Provide the [x, y] coordinate of the cell's center where the given text is located.  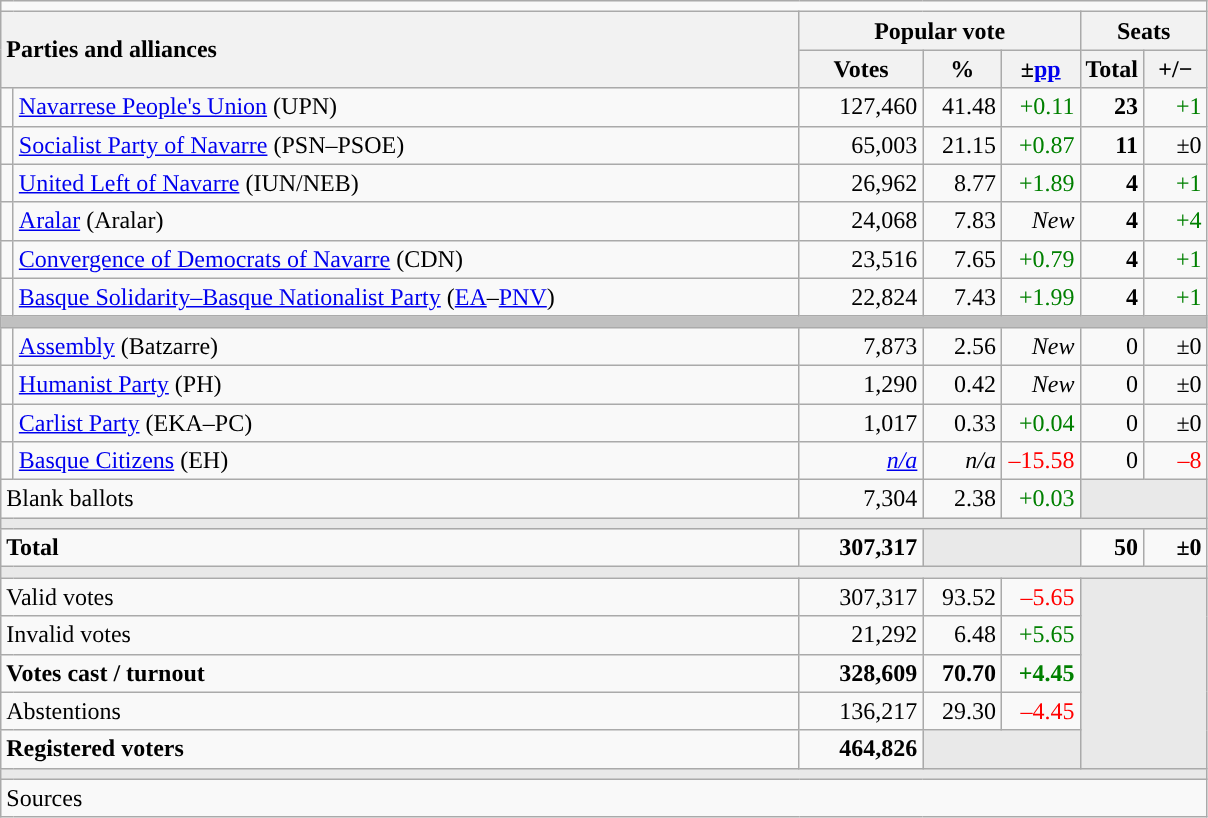
Aralar (Aralar) [406, 221]
29.30 [962, 711]
7.43 [962, 297]
22,824 [861, 297]
–15.58 [1040, 461]
Valid votes [400, 597]
Assembly (Batzarre) [406, 346]
+4.45 [1040, 673]
Basque Solidarity–Basque Nationalist Party (EA–PNV) [406, 297]
Socialist Party of Navarre (PSN–PSOE) [406, 145]
+0.79 [1040, 259]
93.52 [962, 597]
Popular vote [940, 31]
Humanist Party (PH) [406, 384]
+0.87 [1040, 145]
±pp [1040, 69]
+1.99 [1040, 297]
Votes [861, 69]
0.42 [962, 384]
70.70 [962, 673]
7,873 [861, 346]
–8 [1176, 461]
Abstentions [400, 711]
+0.03 [1040, 499]
41.48 [962, 107]
% [962, 69]
328,609 [861, 673]
Registered voters [400, 749]
24,068 [861, 221]
0.33 [962, 423]
+1.89 [1040, 183]
464,826 [861, 749]
136,217 [861, 711]
2.38 [962, 499]
23,516 [861, 259]
+4 [1176, 221]
Seats [1144, 31]
Sources [604, 798]
65,003 [861, 145]
127,460 [861, 107]
–5.65 [1040, 597]
+5.65 [1040, 635]
Carlist Party (EKA–PC) [406, 423]
6.48 [962, 635]
2.56 [962, 346]
+0.11 [1040, 107]
1,017 [861, 423]
21.15 [962, 145]
Invalid votes [400, 635]
26,962 [861, 183]
Convergence of Democrats of Navarre (CDN) [406, 259]
50 [1112, 548]
Navarrese People's Union (UPN) [406, 107]
11 [1112, 145]
+/− [1176, 69]
7,304 [861, 499]
Blank ballots [400, 499]
Votes cast / turnout [400, 673]
7.83 [962, 221]
7.65 [962, 259]
United Left of Navarre (IUN/NEB) [406, 183]
1,290 [861, 384]
23 [1112, 107]
+0.04 [1040, 423]
–4.45 [1040, 711]
Parties and alliances [400, 50]
8.77 [962, 183]
Basque Citizens (EH) [406, 461]
21,292 [861, 635]
